Search for the cell housing the specified text and yield its [x, y] center coordinate. 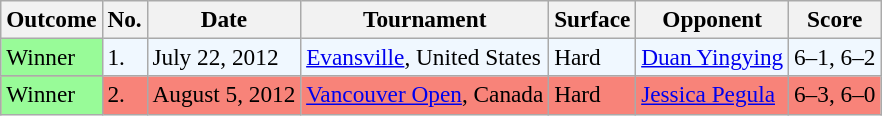
Outcome [52, 19]
6–3, 6–0 [835, 95]
Evansville, United States [425, 57]
No. [124, 19]
Vancouver Open, Canada [425, 95]
2. [124, 95]
July 22, 2012 [224, 57]
Opponent [712, 19]
Surface [592, 19]
Score [835, 19]
Jessica Pegula [712, 95]
Tournament [425, 19]
Date [224, 19]
1. [124, 57]
Duan Yingying [712, 57]
6–1, 6–2 [835, 57]
August 5, 2012 [224, 95]
